Search for the cell housing the specified text and yield its [x, y] center coordinate. 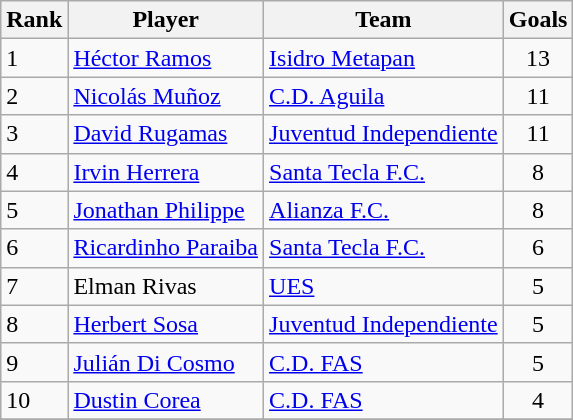
2 [34, 96]
C.D. Aguila [384, 96]
David Rugamas [166, 134]
10 [34, 400]
Player [166, 20]
Ricardinho Paraiba [166, 248]
Isidro Metapan [384, 58]
7 [34, 286]
Dustin Corea [166, 400]
Team [384, 20]
Elman Rivas [166, 286]
13 [538, 58]
1 [34, 58]
Goals [538, 20]
3 [34, 134]
Jonathan Philippe [166, 210]
Julián Di Cosmo [166, 362]
Herbert Sosa [166, 324]
Irvin Herrera [166, 172]
UES [384, 286]
Héctor Ramos [166, 58]
Nicolás Muñoz [166, 96]
9 [34, 362]
Rank [34, 20]
Alianza F.C. [384, 210]
